Find where the given text appears and provide that cell's center as (x, y) coordinate. 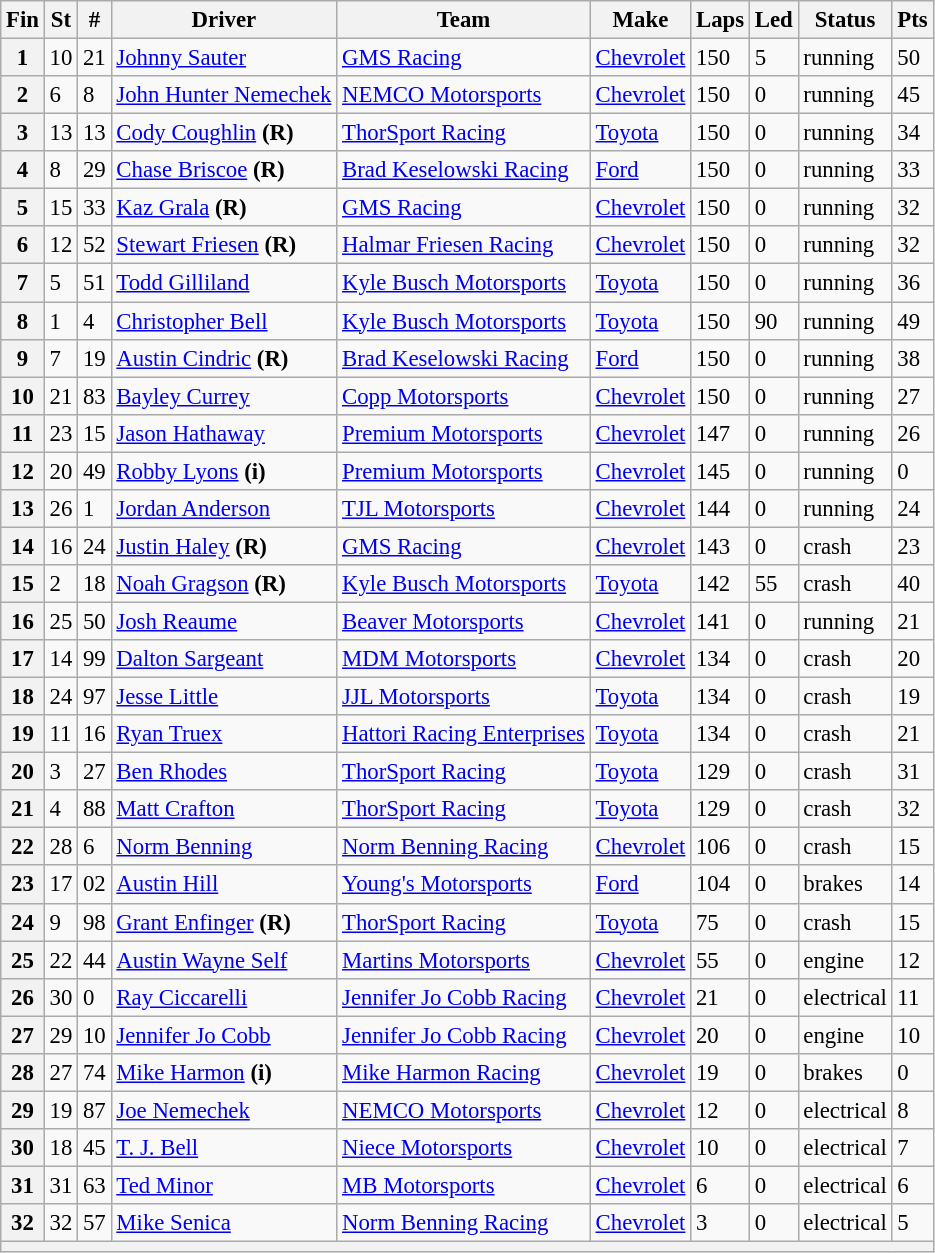
# (94, 20)
51 (94, 283)
Johnny Sauter (224, 58)
Cody Coughlin (R) (224, 133)
Josh Reaume (224, 621)
Matt Crafton (224, 809)
Dalton Sargeant (224, 659)
44 (94, 960)
147 (720, 433)
38 (912, 358)
88 (94, 809)
Ben Rhodes (224, 772)
Joe Nemechek (224, 1110)
Laps (720, 20)
Beaver Motorsports (464, 621)
Kaz Grala (R) (224, 208)
Ray Ciccarelli (224, 997)
40 (912, 584)
63 (94, 1185)
Chase Briscoe (R) (224, 170)
52 (94, 245)
106 (720, 847)
99 (94, 659)
143 (720, 546)
104 (720, 885)
Todd Gilliland (224, 283)
Niece Motorsports (464, 1148)
Ted Minor (224, 1185)
Justin Haley (R) (224, 546)
Team (464, 20)
142 (720, 584)
Stewart Friesen (R) (224, 245)
Mike Harmon (i) (224, 1073)
St (60, 20)
Driver (224, 20)
Jordan Anderson (224, 509)
87 (94, 1110)
Fin (23, 20)
90 (774, 321)
TJL Motorsports (464, 509)
Jason Hathaway (224, 433)
Jennifer Jo Cobb (224, 1035)
Martins Motorsports (464, 960)
145 (720, 471)
Young's Motorsports (464, 885)
83 (94, 396)
Norm Benning (224, 847)
Status (845, 20)
John Hunter Nemechek (224, 95)
Hattori Racing Enterprises (464, 734)
75 (720, 922)
Copp Motorsports (464, 396)
02 (94, 885)
Ryan Truex (224, 734)
Halmar Friesen Racing (464, 245)
T. J. Bell (224, 1148)
Mike Harmon Racing (464, 1073)
Robby Lyons (i) (224, 471)
34 (912, 133)
Noah Gragson (R) (224, 584)
141 (720, 621)
Make (640, 20)
Christopher Bell (224, 321)
98 (94, 922)
57 (94, 1223)
Bayley Currey (224, 396)
MDM Motorsports (464, 659)
Led (774, 20)
MB Motorsports (464, 1185)
Austin Hill (224, 885)
JJL Motorsports (464, 697)
Austin Wayne Self (224, 960)
Mike Senica (224, 1223)
144 (720, 509)
Jesse Little (224, 697)
Pts (912, 20)
36 (912, 283)
97 (94, 697)
Austin Cindric (R) (224, 358)
Grant Enfinger (R) (224, 922)
74 (94, 1073)
